Capture the cell that displays the provided text and extract its (X, Y) central coordinate. 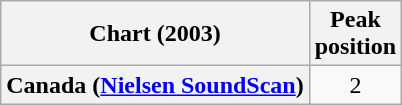
Canada (Nielsen SoundScan) (155, 85)
Peakposition (355, 34)
2 (355, 85)
Chart (2003) (155, 34)
